Return the [x, y] coordinate for the center point of the cell that contains the specified text.  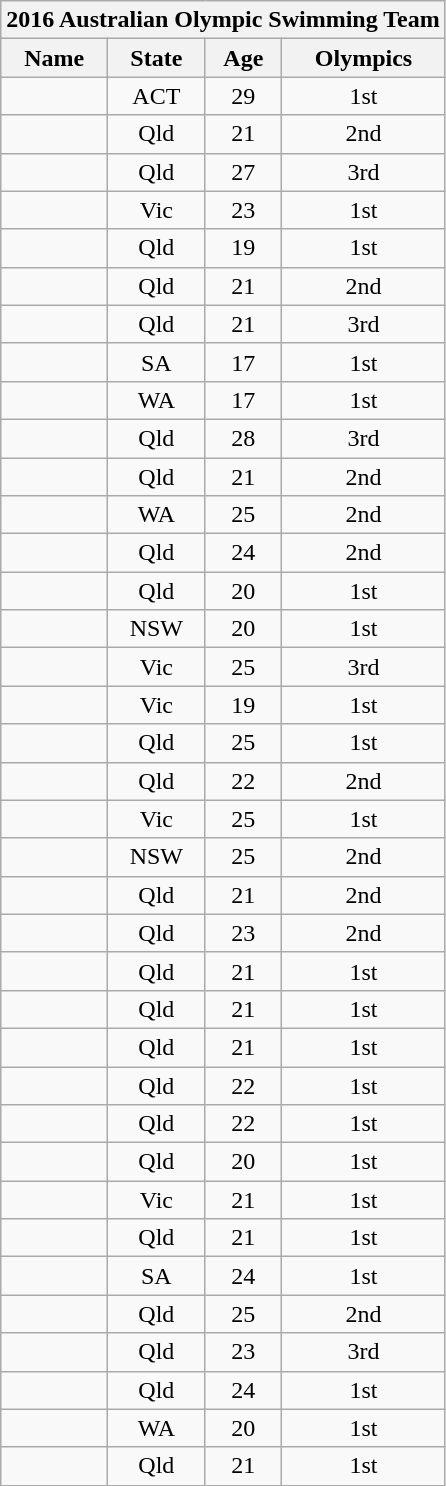
Age [244, 58]
28 [244, 438]
Olympics [364, 58]
27 [244, 172]
2016 Australian Olympic Swimming Team [223, 20]
Name [54, 58]
State [156, 58]
29 [244, 96]
ACT [156, 96]
